Provide the [X, Y] coordinate of the cell's center where the given text is located.  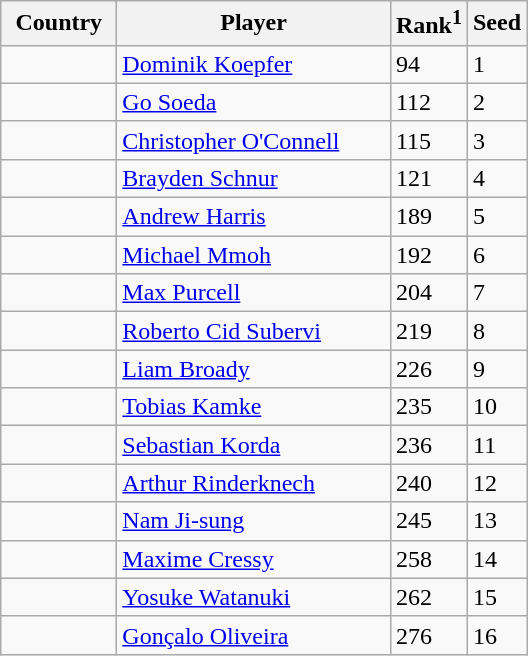
Roberto Cid Subervi [254, 331]
8 [496, 331]
115 [428, 140]
204 [428, 293]
4 [496, 178]
Nam Ji-sung [254, 521]
6 [496, 255]
15 [496, 597]
9 [496, 369]
Player [254, 24]
Michael Mmoh [254, 255]
Dominik Koepfer [254, 64]
94 [428, 64]
276 [428, 635]
Tobias Kamke [254, 407]
219 [428, 331]
226 [428, 369]
10 [496, 407]
7 [496, 293]
262 [428, 597]
Maxime Cressy [254, 559]
112 [428, 102]
192 [428, 255]
14 [496, 559]
Gonçalo Oliveira [254, 635]
5 [496, 217]
13 [496, 521]
Max Purcell [254, 293]
Yosuke Watanuki [254, 597]
16 [496, 635]
189 [428, 217]
Andrew Harris [254, 217]
236 [428, 445]
3 [496, 140]
11 [496, 445]
235 [428, 407]
Seed [496, 24]
258 [428, 559]
Liam Broady [254, 369]
2 [496, 102]
Arthur Rinderknech [254, 483]
Brayden Schnur [254, 178]
245 [428, 521]
Sebastian Korda [254, 445]
Christopher O'Connell [254, 140]
12 [496, 483]
Country [59, 24]
121 [428, 178]
Rank1 [428, 24]
1 [496, 64]
240 [428, 483]
Go Soeda [254, 102]
